For the text-containing cell, return its midpoint in [x, y] coordinate format. 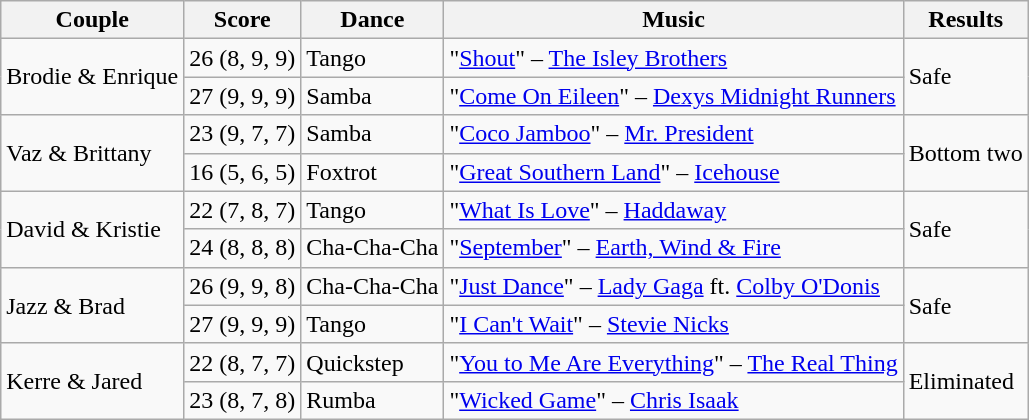
24 (8, 8, 8) [242, 248]
Score [242, 20]
26 (8, 9, 9) [242, 58]
23 (9, 7, 7) [242, 134]
Bottom two [966, 153]
Dance [372, 20]
Music [674, 20]
"Come On Eileen" – Dexys Midnight Runners [674, 96]
Results [966, 20]
Couple [92, 20]
16 (5, 6, 5) [242, 172]
"Wicked Game" – Chris Isaak [674, 400]
Rumba [372, 400]
"You to Me Are Everything" – The Real Thing [674, 362]
David & Kristie [92, 229]
Kerre & Jared [92, 381]
23 (8, 7, 8) [242, 400]
Quickstep [372, 362]
"Great Southern Land" – Icehouse [674, 172]
22 (8, 7, 7) [242, 362]
Jazz & Brad [92, 305]
"Coco Jamboo" – Mr. President [674, 134]
Vaz & Brittany [92, 153]
Foxtrot [372, 172]
Brodie & Enrique [92, 77]
22 (7, 8, 7) [242, 210]
Eliminated [966, 381]
"What Is Love" – Haddaway [674, 210]
"I Can't Wait" – Stevie Nicks [674, 324]
"September" – Earth, Wind & Fire [674, 248]
"Shout" – The Isley Brothers [674, 58]
26 (9, 9, 8) [242, 286]
"Just Dance" – Lady Gaga ft. Colby O'Donis [674, 286]
